Return the [x, y] coordinate for the center point of the cell that contains the specified text.  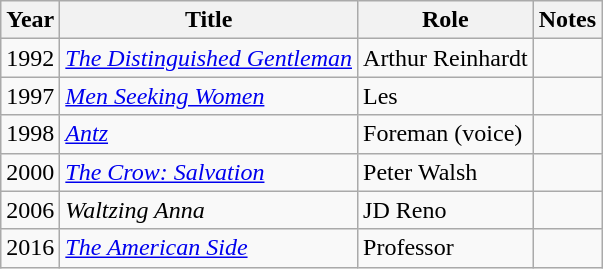
2006 [30, 210]
Men Seeking Women [209, 96]
The Distinguished Gentleman [209, 58]
Waltzing Anna [209, 210]
The Crow: Salvation [209, 172]
The American Side [209, 248]
Antz [209, 134]
Foreman (voice) [446, 134]
1998 [30, 134]
2000 [30, 172]
Year [30, 20]
Arthur Reinhardt [446, 58]
1997 [30, 96]
Professor [446, 248]
Peter Walsh [446, 172]
1992 [30, 58]
Notes [567, 20]
JD Reno [446, 210]
Title [209, 20]
2016 [30, 248]
Les [446, 96]
Role [446, 20]
